Output the (X, Y) coordinate of the center of the cell containing the given text.  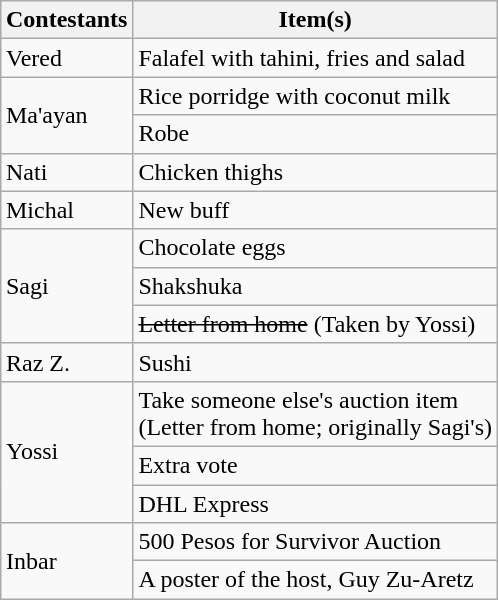
500 Pesos for Survivor Auction (316, 542)
Yossi (66, 452)
Vered (66, 58)
Inbar (66, 561)
Item(s) (316, 20)
Take someone else's auction item(Letter from home; originally Sagi's) (316, 414)
Falafel with tahini, fries and salad (316, 58)
A poster of the host, Guy Zu-Aretz (316, 580)
Rice porridge with coconut milk (316, 96)
Contestants (66, 20)
Sagi (66, 286)
Chocolate eggs (316, 248)
Robe (316, 134)
Nati (66, 172)
Shakshuka (316, 286)
Raz Z. (66, 362)
Letter from home (Taken by Yossi) (316, 324)
Michal (66, 210)
Chicken thighs (316, 172)
New buff (316, 210)
DHL Express (316, 503)
Ma'ayan (66, 115)
Sushi (316, 362)
Extra vote (316, 465)
